Scan for the cell matching the given text and deliver its (X, Y) coordinate at center. 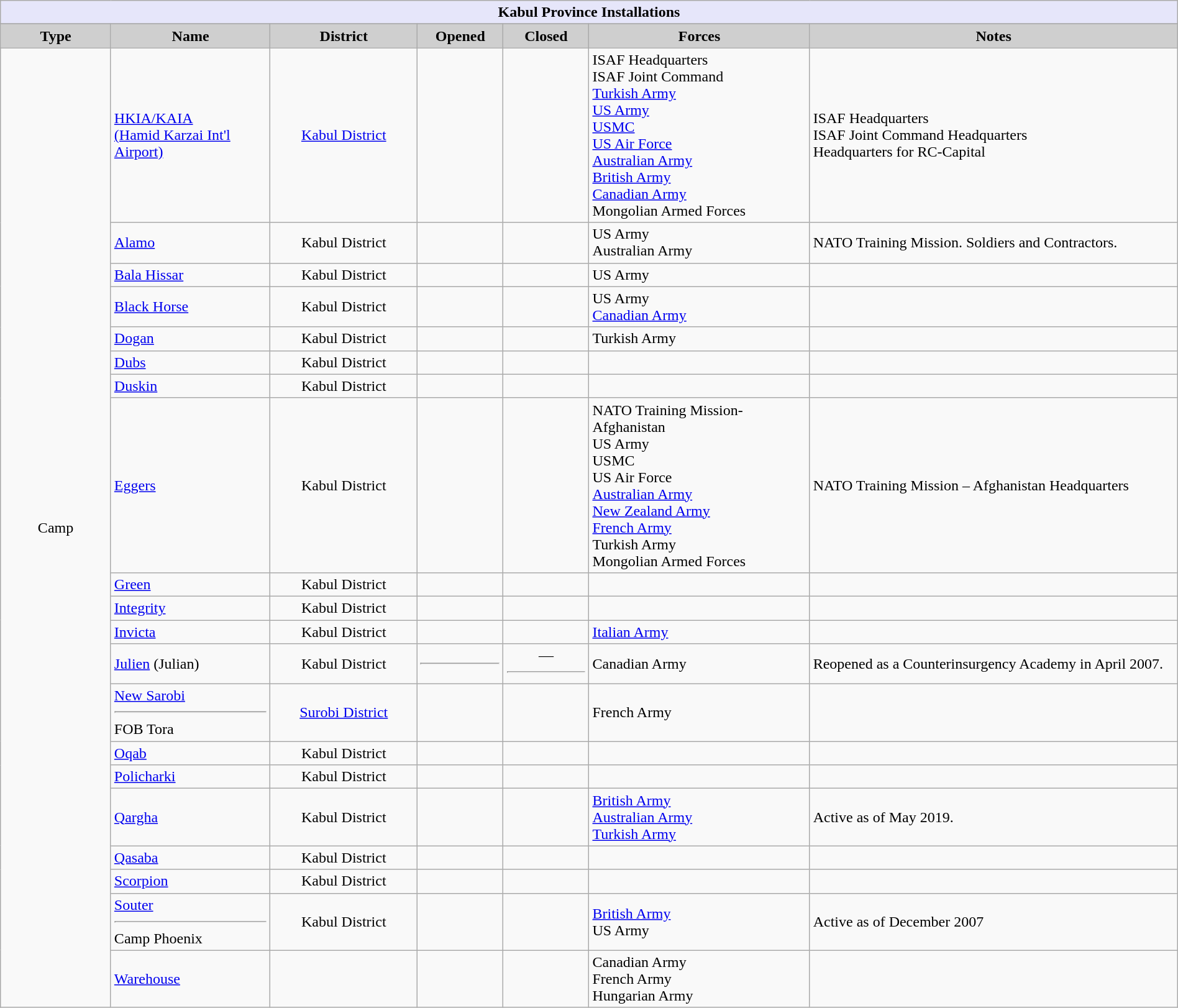
Italian Army (700, 632)
NATO Training Mission-Afghanistan US Army USMC US Air Force Australian Army New Zealand Army French Army Turkish Army Mongolian Armed Forces (700, 485)
Black Horse (190, 307)
US Army Canadian Army (700, 307)
Active as of December 2007 (993, 922)
Surobi District (344, 713)
Qargha (190, 817)
US Army Australian Army (700, 242)
French Army (700, 713)
Warehouse (190, 979)
Kabul Province Installations (589, 12)
Qasaba (190, 858)
Notes (993, 36)
Dubs (190, 362)
Julien (Julian) (190, 664)
— (546, 664)
Active as of May 2019. (993, 817)
HKIA/KAIA(Hamid Karzai Int'l Airport) (190, 135)
Alamo (190, 242)
Policharki (190, 777)
Invicta (190, 632)
Green (190, 584)
ISAF HeadquartersISAF Joint Command HeadquartersHeadquarters for RC-Capital (993, 135)
British Army Australian Army Turkish Army (700, 817)
Closed (546, 36)
Canadian Army French Army Hungarian Army (700, 979)
US Army (700, 275)
Reopened as a Counterinsurgency Academy in April 2007. (993, 664)
British Army US Army (700, 922)
Turkish Army (700, 339)
District (344, 36)
SouterCamp Phoenix (190, 922)
Opened (460, 36)
ISAF Headquarters ISAF Joint Command Turkish Army US Army USMC US Air Force Australian Army British Army Canadian Army Mongolian Armed Forces (700, 135)
Eggers (190, 485)
Bala Hissar (190, 275)
Oqab (190, 753)
Dogan (190, 339)
Duskin (190, 386)
Integrity (190, 608)
NATO Training Mission – Afghanistan Headquarters (993, 485)
NATO Training Mission. Soldiers and Contractors. (993, 242)
Scorpion (190, 881)
Canadian Army (700, 664)
Camp (56, 528)
Type (56, 36)
Forces (700, 36)
New Sarobi FOB Tora (190, 713)
Name (190, 36)
